Output the [x, y] coordinate of the center of the cell containing the given text.  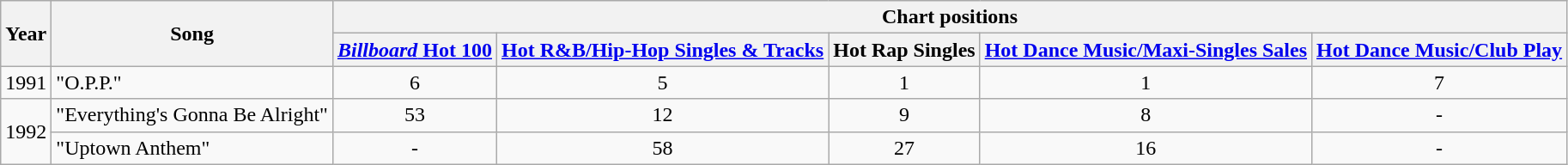
Song [192, 34]
9 [904, 115]
Hot Dance Music/Maxi-Singles Sales [1146, 50]
"O.P.P." [192, 82]
8 [1146, 115]
16 [1146, 148]
6 [414, 82]
53 [414, 115]
"Everything's Gonna Be Alright" [192, 115]
1991 [26, 82]
"Uptown Anthem" [192, 148]
Hot R&B/Hip-Hop Singles & Tracks [663, 50]
Hot Dance Music/Club Play [1439, 50]
Billboard Hot 100 [414, 50]
Hot Rap Singles [904, 50]
7 [1439, 82]
1992 [26, 131]
27 [904, 148]
Chart positions [950, 17]
5 [663, 82]
58 [663, 148]
Year [26, 34]
12 [663, 115]
